Extract the (X, Y) coordinate from the center of the cell holding the provided text.  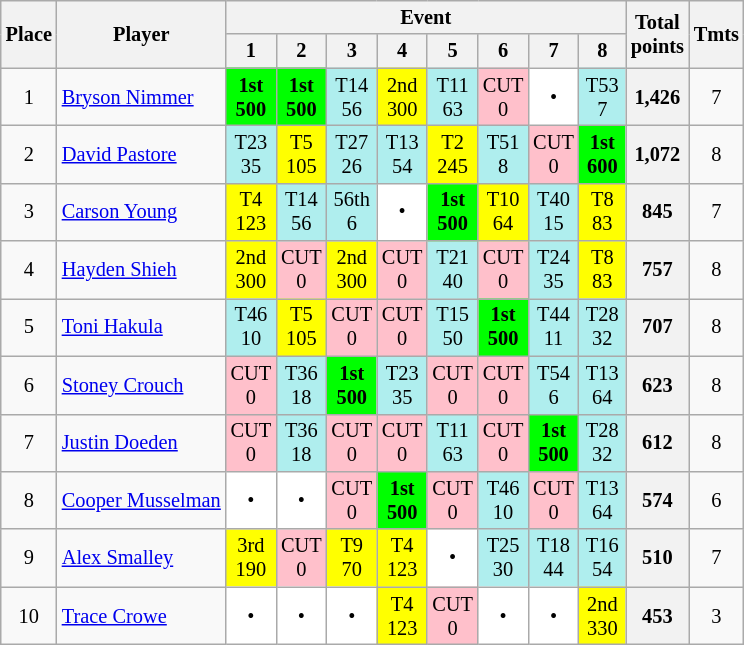
Place (29, 34)
Trace Crowe (142, 616)
Cooper Musselman (142, 500)
Player (142, 34)
10 (29, 616)
3rd190 (251, 558)
1st600 (602, 154)
Stoney Crouch (142, 385)
T1550 (452, 327)
T2530 (503, 558)
Hayden Shieh (142, 270)
Alex Smalley (142, 558)
2nd330 (602, 616)
Justin Doeden (142, 443)
574 (658, 500)
T1844 (553, 558)
T2435 (553, 270)
707 (658, 327)
Bryson Nimmer (142, 97)
Carson Young (142, 212)
T4411 (553, 327)
T537 (602, 97)
1,072 (658, 154)
623 (658, 385)
757 (658, 270)
Totalpoints (658, 34)
T2726 (352, 154)
T518 (503, 154)
Toni Hakula (142, 327)
9 (29, 558)
T1654 (602, 558)
Tmts (716, 34)
T4015 (553, 212)
T1064 (503, 212)
845 (658, 212)
453 (658, 616)
56th6 (352, 212)
T2140 (452, 270)
1,426 (658, 97)
Event (426, 17)
612 (658, 443)
T970 (352, 558)
T1354 (402, 154)
T546 (553, 385)
T2245 (452, 154)
David Pastore (142, 154)
510 (658, 558)
